Return (X, Y) of the center of cell containing provided text 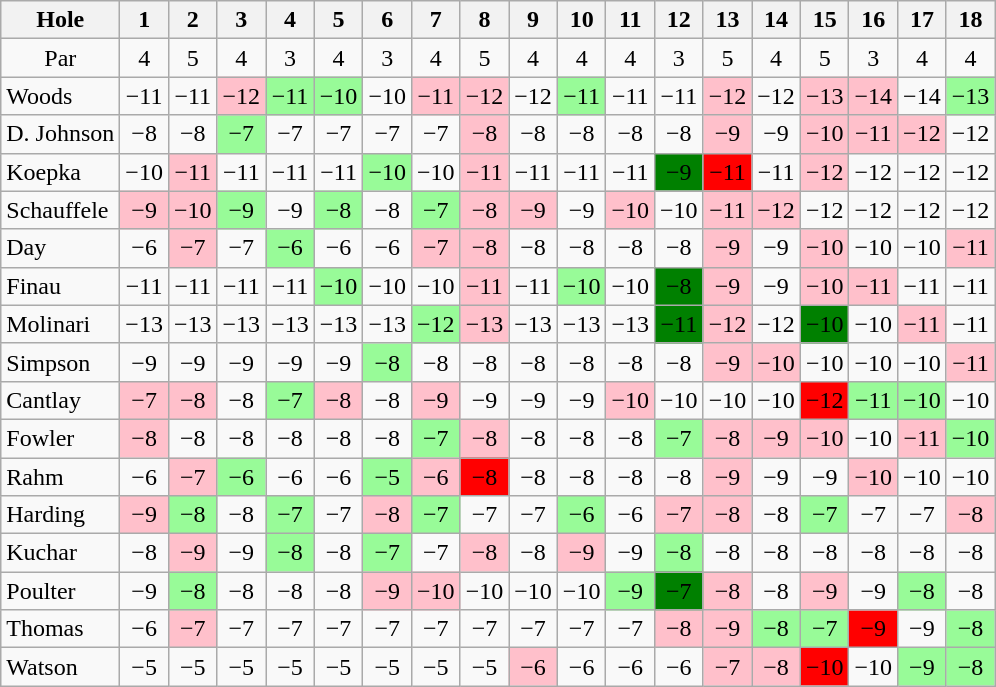
7 (436, 20)
Woods (60, 96)
Koepka (60, 172)
Thomas (60, 629)
Schauffele (60, 210)
17 (922, 20)
Simpson (60, 362)
Kuchar (60, 553)
1 (144, 20)
Watson (60, 667)
11 (630, 20)
Finau (60, 286)
Rahm (60, 477)
10 (582, 20)
13 (728, 20)
Cantlay (60, 400)
Poulter (60, 591)
15 (824, 20)
Hole (60, 20)
8 (484, 20)
12 (680, 20)
6 (388, 20)
2 (192, 20)
Fowler (60, 438)
18 (970, 20)
D. Johnson (60, 134)
Molinari (60, 324)
Day (60, 248)
9 (534, 20)
Harding (60, 515)
Par (60, 58)
14 (776, 20)
16 (874, 20)
